Identify which cell holds the provided text, then report its [x, y] central coordinate. 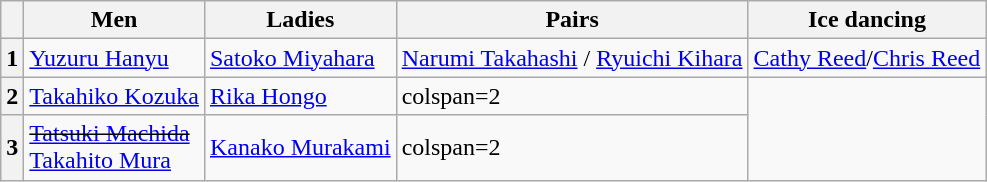
Satoko Miyahara [300, 58]
1 [12, 58]
Narumi Takahashi / Ryuichi Kihara [572, 58]
Yuzuru Hanyu [114, 58]
Rika Hongo [300, 96]
Tatsuki Machida Takahito Mura [114, 148]
Ladies [300, 20]
Cathy Reed/Chris Reed [867, 58]
Kanako Murakami [300, 148]
Men [114, 20]
3 [12, 148]
Pairs [572, 20]
Takahiko Kozuka [114, 96]
2 [12, 96]
Ice dancing [867, 20]
